Output the (X, Y) coordinate of the center of the cell containing the given text.  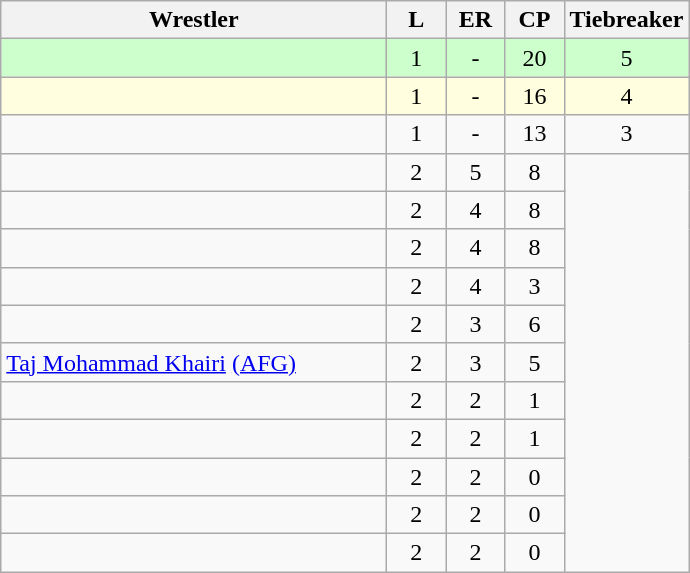
16 (534, 96)
20 (534, 58)
Wrestler (194, 20)
L (416, 20)
6 (534, 324)
13 (534, 134)
CP (534, 20)
Tiebreaker (626, 20)
ER (476, 20)
Taj Mohammad Khairi (AFG) (194, 362)
